Search for the cell housing the specified text and yield its [X, Y] center coordinate. 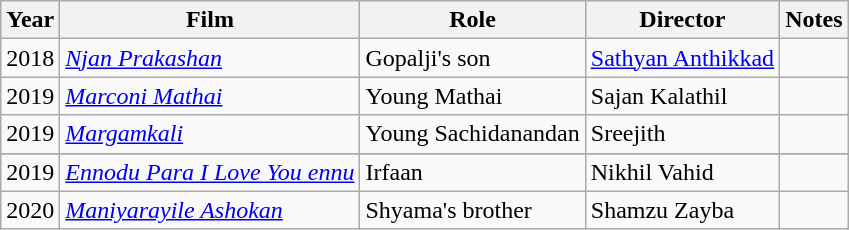
Sreejith [682, 134]
Margamkali [210, 134]
Sajan Kalathil [682, 96]
2018 [30, 58]
2020 [30, 210]
Nikhil Vahid [682, 172]
Gopalji's son [472, 58]
Sathyan Anthikkad [682, 58]
Irfaan [472, 172]
Marconi Mathai [210, 96]
Film [210, 20]
Role [472, 20]
Maniyarayile Ashokan [210, 210]
Young Sachidanandan [472, 134]
Young Mathai [472, 96]
Shyama's brother [472, 210]
Year [30, 20]
Njan Prakashan [210, 58]
Shamzu Zayba [682, 210]
Director [682, 20]
Notes [814, 20]
Ennodu Para I Love You ennu [210, 172]
